Provide the (X, Y) coordinate of the cell's center where the given text is located.  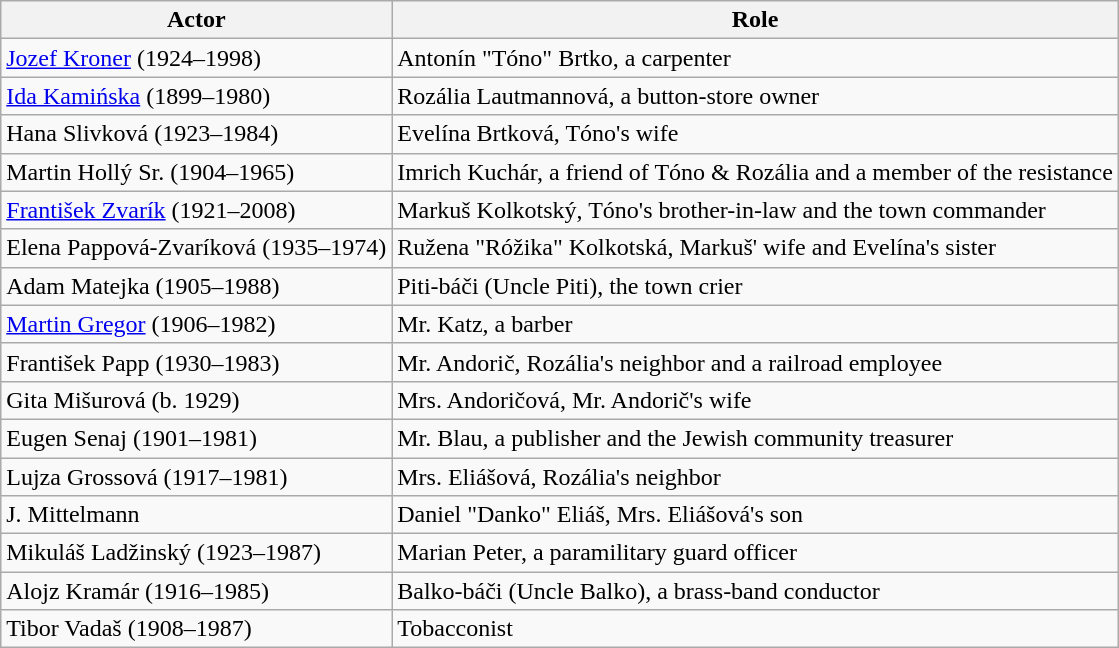
Gita Mišurová (b. 1929) (196, 400)
Role (756, 20)
Elena Pappová-Zvaríková (1935–1974) (196, 248)
Mr. Katz, a barber (756, 324)
Piti-báči (Uncle Piti), the town crier (756, 286)
Balko-báči (Uncle Balko), a brass-band conductor (756, 591)
Mr. Andorič, Rozália's neighbor and a railroad employee (756, 362)
J. Mittelmann (196, 515)
Mrs. Eliášová, Rozália's neighbor (756, 477)
Rozália Lautmannová, a button-store owner (756, 96)
Markuš Kolkotský, Tóno's brother-in-law and the town commander (756, 210)
Evelína Brtková, Tóno's wife (756, 134)
Marian Peter, a paramilitary guard officer (756, 553)
Mikuláš Ladžinský (1923–1987) (196, 553)
Adam Matejka (1905–1988) (196, 286)
Alojz Kramár (1916–1985) (196, 591)
Tibor Vadaš (1908–1987) (196, 629)
Lujza Grossová (1917–1981) (196, 477)
Martin Hollý Sr. (1904–1965) (196, 172)
Imrich Kuchár, a friend of Tóno & Rozália and a member of the resistance (756, 172)
Mrs. Andoričová, Mr. Andorič's wife (756, 400)
Mr. Blau, a publisher and the Jewish community treasurer (756, 438)
Actor (196, 20)
Hana Slivková (1923–1984) (196, 134)
Ida Kamińska (1899–1980) (196, 96)
Jozef Kroner (1924–1998) (196, 58)
Eugen Senaj (1901–1981) (196, 438)
Daniel "Danko" Eliáš, Mrs. Eliášová's son (756, 515)
Antonín "Tóno" Brtko, a carpenter (756, 58)
František Papp (1930–1983) (196, 362)
Tobacconist (756, 629)
Ružena "Róžika" Kolkotská, Markuš' wife and Evelína's sister (756, 248)
Martin Gregor (1906–1982) (196, 324)
František Zvarík (1921–2008) (196, 210)
